Find where the given text appears and provide that cell's center as (x, y) coordinate. 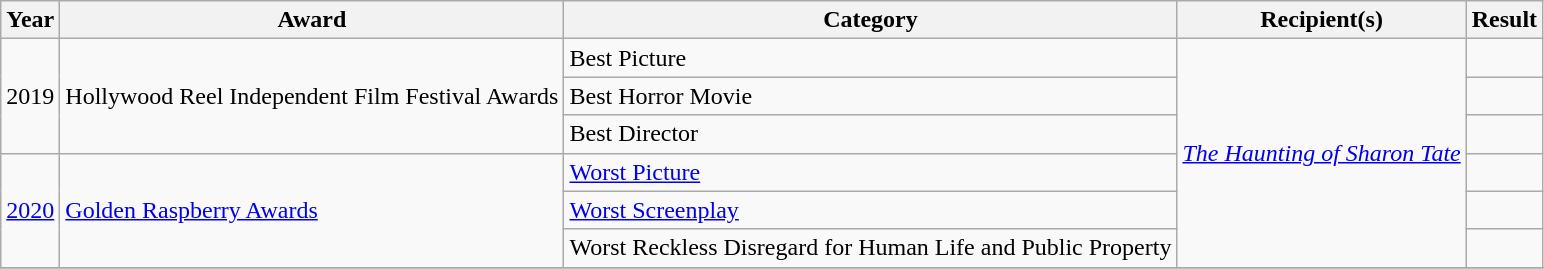
Golden Raspberry Awards (312, 210)
Recipient(s) (1322, 20)
Best Director (870, 134)
Hollywood Reel Independent Film Festival Awards (312, 96)
Year (30, 20)
Worst Reckless Disregard for Human Life and Public Property (870, 248)
Award (312, 20)
Result (1504, 20)
Best Horror Movie (870, 96)
Worst Picture (870, 172)
2020 (30, 210)
Category (870, 20)
Best Picture (870, 58)
2019 (30, 96)
Worst Screenplay (870, 210)
The Haunting of Sharon Tate (1322, 153)
